For the text-containing cell, return its midpoint in [X, Y] coordinate format. 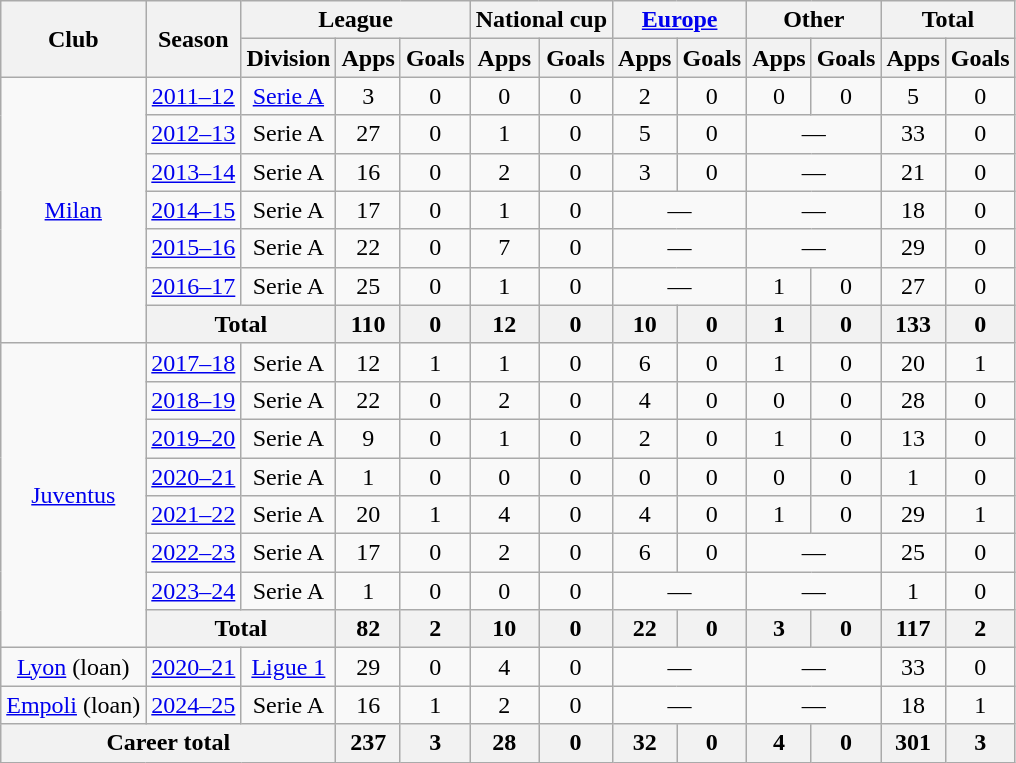
237 [368, 743]
National cup [541, 20]
2023–24 [194, 591]
Empoli (loan) [74, 705]
117 [913, 629]
Ligue 1 [288, 667]
Season [194, 39]
Juventus [74, 495]
2016–17 [194, 286]
133 [913, 324]
League [356, 20]
2018–19 [194, 400]
Lyon (loan) [74, 667]
Club [74, 39]
110 [368, 324]
Career total [168, 743]
82 [368, 629]
9 [368, 438]
2011–12 [194, 96]
Division [288, 58]
2019–20 [194, 438]
Other [814, 20]
32 [645, 743]
Milan [74, 210]
2012–13 [194, 134]
21 [913, 172]
7 [504, 248]
2022–23 [194, 553]
2013–14 [194, 172]
2021–22 [194, 515]
2017–18 [194, 362]
2015–16 [194, 248]
13 [913, 438]
301 [913, 743]
2014–15 [194, 210]
2024–25 [194, 705]
Europe [680, 20]
